Provide the [x, y] coordinate of the cell's center where the given text is located.  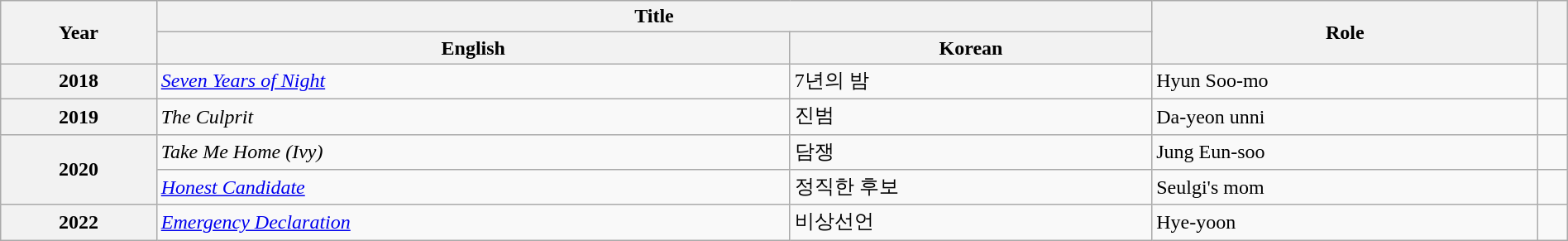
2022 [79, 222]
Jung Eun-soo [1345, 152]
Hyun Soo-mo [1345, 81]
진범 [971, 116]
비상선언 [971, 222]
Year [79, 32]
Korean [971, 48]
Role [1345, 32]
2019 [79, 116]
정직한 후보 [971, 187]
Da-yeon unni [1345, 116]
2018 [79, 81]
7년의 밤 [971, 81]
Honest Candidate [473, 187]
Seulgi's mom [1345, 187]
Hye-yoon [1345, 222]
The Culprit [473, 116]
Take Me Home (Ivy) [473, 152]
담쟁 [971, 152]
2020 [79, 169]
Title [653, 17]
English [473, 48]
Emergency Declaration [473, 222]
Seven Years of Night [473, 81]
